Identify which cell holds the provided text, then report its (x, y) central coordinate. 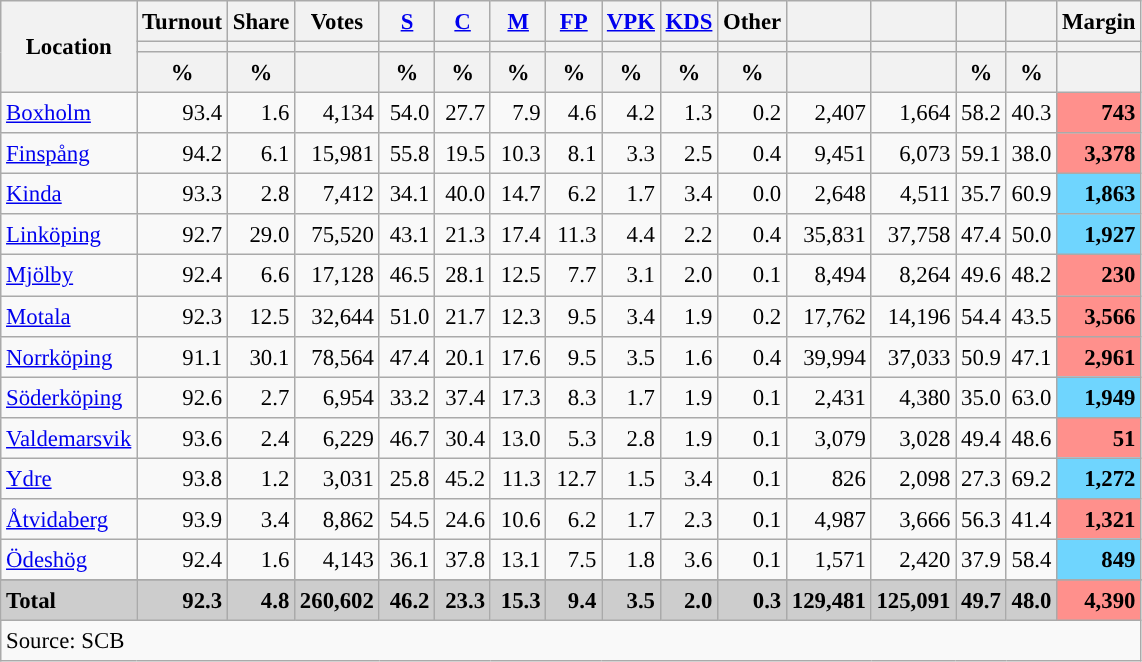
40.0 (463, 194)
3,028 (914, 438)
93.8 (182, 478)
4.8 (260, 600)
37.8 (463, 560)
7.7 (574, 276)
Ydre (69, 478)
38.0 (1031, 154)
826 (830, 478)
Söderköping (69, 398)
14,196 (914, 316)
14.7 (518, 194)
27.3 (981, 478)
7,412 (338, 194)
9,451 (830, 154)
17.4 (518, 234)
92.6 (182, 398)
VPK (632, 22)
4,134 (338, 114)
4,143 (338, 560)
43.5 (1031, 316)
10.3 (518, 154)
1.8 (632, 560)
7.9 (518, 114)
3.3 (632, 154)
M (518, 22)
8.1 (574, 154)
25.8 (407, 478)
1.2 (260, 478)
3,079 (830, 438)
35.0 (981, 398)
17.3 (518, 398)
2,420 (914, 560)
Source: SCB (571, 640)
29.0 (260, 234)
37.9 (981, 560)
Valdemarsvik (69, 438)
17,128 (338, 276)
28.1 (463, 276)
49.4 (981, 438)
4.2 (632, 114)
94.2 (182, 154)
8,264 (914, 276)
51.0 (407, 316)
Turnout (182, 22)
2,098 (914, 478)
48.2 (1031, 276)
849 (1099, 560)
24.6 (463, 520)
1,321 (1099, 520)
32,644 (338, 316)
58.2 (981, 114)
8,862 (338, 520)
8.3 (574, 398)
230 (1099, 276)
37,758 (914, 234)
30.1 (260, 356)
37,033 (914, 356)
2,961 (1099, 356)
34.1 (407, 194)
Location (69, 47)
13.0 (518, 438)
6.1 (260, 154)
Other (752, 22)
30.4 (463, 438)
59.1 (981, 154)
19.5 (463, 154)
Linköping (69, 234)
1,571 (830, 560)
21.3 (463, 234)
51 (1099, 438)
Share (260, 22)
15.3 (518, 600)
Margin (1099, 22)
21.7 (463, 316)
12.7 (574, 478)
17,762 (830, 316)
46.2 (407, 600)
1,272 (1099, 478)
46.7 (407, 438)
KDS (688, 22)
60.9 (1031, 194)
4.6 (574, 114)
Åtvidaberg (69, 520)
37.4 (463, 398)
129,481 (830, 600)
6.6 (260, 276)
63.0 (1031, 398)
45.2 (463, 478)
17.6 (518, 356)
93.9 (182, 520)
Motala (69, 316)
6,954 (338, 398)
1,949 (1099, 398)
92.7 (182, 234)
Mjölby (69, 276)
50.9 (981, 356)
91.1 (182, 356)
2.5 (688, 154)
54.0 (407, 114)
FP (574, 22)
3.6 (688, 560)
33.2 (407, 398)
20.1 (463, 356)
27.7 (463, 114)
9.4 (574, 600)
10.6 (518, 520)
1.3 (688, 114)
47.1 (1031, 356)
125,091 (914, 600)
1,664 (914, 114)
13.1 (518, 560)
4,380 (914, 398)
55.8 (407, 154)
1.5 (632, 478)
4,987 (830, 520)
2.3 (688, 520)
3.1 (632, 276)
260,602 (338, 600)
C (463, 22)
2.4 (260, 438)
Ödeshög (69, 560)
2,407 (830, 114)
75,520 (338, 234)
4.4 (632, 234)
48.0 (1031, 600)
3,566 (1099, 316)
93.4 (182, 114)
69.2 (1031, 478)
Total (69, 600)
Votes (338, 22)
Finspång (69, 154)
Kinda (69, 194)
36.1 (407, 560)
58.4 (1031, 560)
0.3 (752, 600)
2,648 (830, 194)
46.5 (407, 276)
6,073 (914, 154)
54.5 (407, 520)
56.3 (981, 520)
3,378 (1099, 154)
93.3 (182, 194)
49.7 (981, 600)
5.3 (574, 438)
49.6 (981, 276)
15,981 (338, 154)
3,666 (914, 520)
50.0 (1031, 234)
40.3 (1031, 114)
1,863 (1099, 194)
35.7 (981, 194)
39,994 (830, 356)
7.5 (574, 560)
4,390 (1099, 600)
S (407, 22)
48.6 (1031, 438)
Norrköping (69, 356)
1,927 (1099, 234)
35,831 (830, 234)
3,031 (338, 478)
41.4 (1031, 520)
2.7 (260, 398)
4,511 (914, 194)
8,494 (830, 276)
43.1 (407, 234)
6,229 (338, 438)
93.6 (182, 438)
54.4 (981, 316)
0.0 (752, 194)
78,564 (338, 356)
12.3 (518, 316)
2,431 (830, 398)
743 (1099, 114)
Boxholm (69, 114)
2.2 (688, 234)
23.3 (463, 600)
